Search for the cell housing the specified text and yield its [x, y] center coordinate. 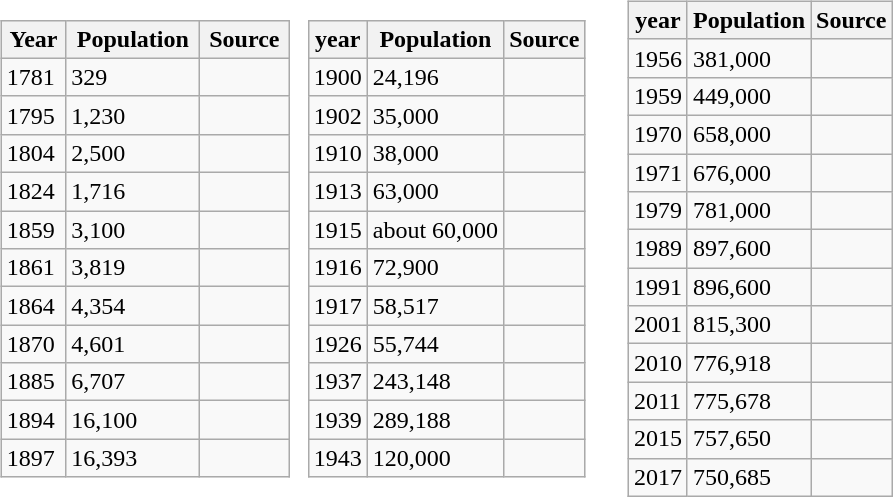
897,600 [748, 249]
2010 [658, 363]
2017 [658, 477]
3,819 [133, 268]
1781 [33, 77]
6,707 [133, 382]
38,000 [435, 153]
750,685 [748, 477]
1915 [338, 230]
1894 [33, 420]
63,000 [435, 192]
16,393 [133, 458]
1971 [658, 173]
815,300 [748, 325]
1989 [658, 249]
1937 [338, 382]
1916 [338, 268]
1970 [658, 134]
1943 [338, 458]
1795 [33, 115]
781,000 [748, 211]
120,000 [435, 458]
4,601 [133, 344]
1926 [338, 344]
2011 [658, 401]
1870 [33, 344]
329 [133, 77]
1979 [658, 211]
1,230 [133, 115]
1991 [658, 287]
1864 [33, 306]
1956 [658, 58]
1917 [338, 306]
1900 [338, 77]
3,100 [133, 230]
1939 [338, 420]
775,678 [748, 401]
35,000 [435, 115]
757,650 [748, 439]
381,000 [748, 58]
243,148 [435, 382]
2015 [658, 439]
72,900 [435, 268]
16,100 [133, 420]
55,744 [435, 344]
1804 [33, 153]
1861 [33, 268]
4,354 [133, 306]
676,000 [748, 173]
449,000 [748, 96]
776,918 [748, 363]
58,517 [435, 306]
289,188 [435, 420]
1897 [33, 458]
1824 [33, 192]
24,196 [435, 77]
1,716 [133, 192]
1902 [338, 115]
Year [33, 39]
about 60,000 [435, 230]
1959 [658, 96]
1859 [33, 230]
658,000 [748, 134]
1885 [33, 382]
2001 [658, 325]
2,500 [133, 153]
1913 [338, 192]
896,600 [748, 287]
1910 [338, 153]
